Return [x, y] of the center of cell containing provided text 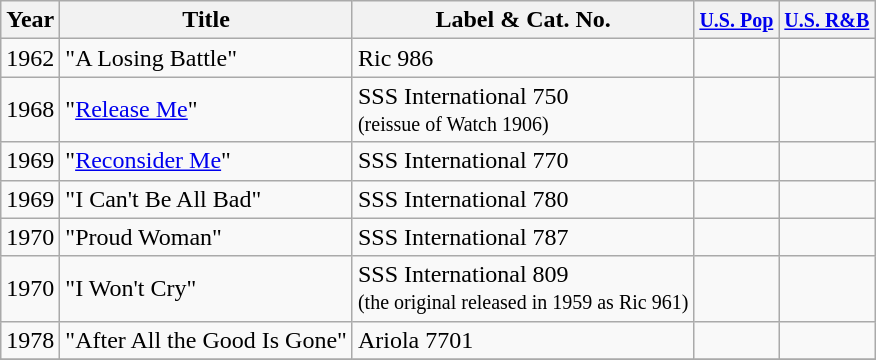
Label & Cat. No. [522, 20]
Ric 986 [522, 58]
Ariola 7701 [522, 340]
U.S. R&B [827, 20]
"I Can't Be All Bad" [206, 199]
SSS International 750(reissue of Watch 1906) [522, 110]
"After All the Good Is Gone" [206, 340]
"Reconsider Me" [206, 161]
SSS International 780 [522, 199]
Title [206, 20]
U.S. Pop [736, 20]
1968 [30, 110]
"I Won't Cry" [206, 288]
SSS International 787 [522, 237]
SSS International 809(the original released in 1959 as Ric 961) [522, 288]
1962 [30, 58]
"A Losing Battle" [206, 58]
Year [30, 20]
"Proud Woman" [206, 237]
"Release Me" [206, 110]
1978 [30, 340]
SSS International 770 [522, 161]
